Pinpoint the cell where the given text exists, returning its (X, Y) midpoint coordinate. 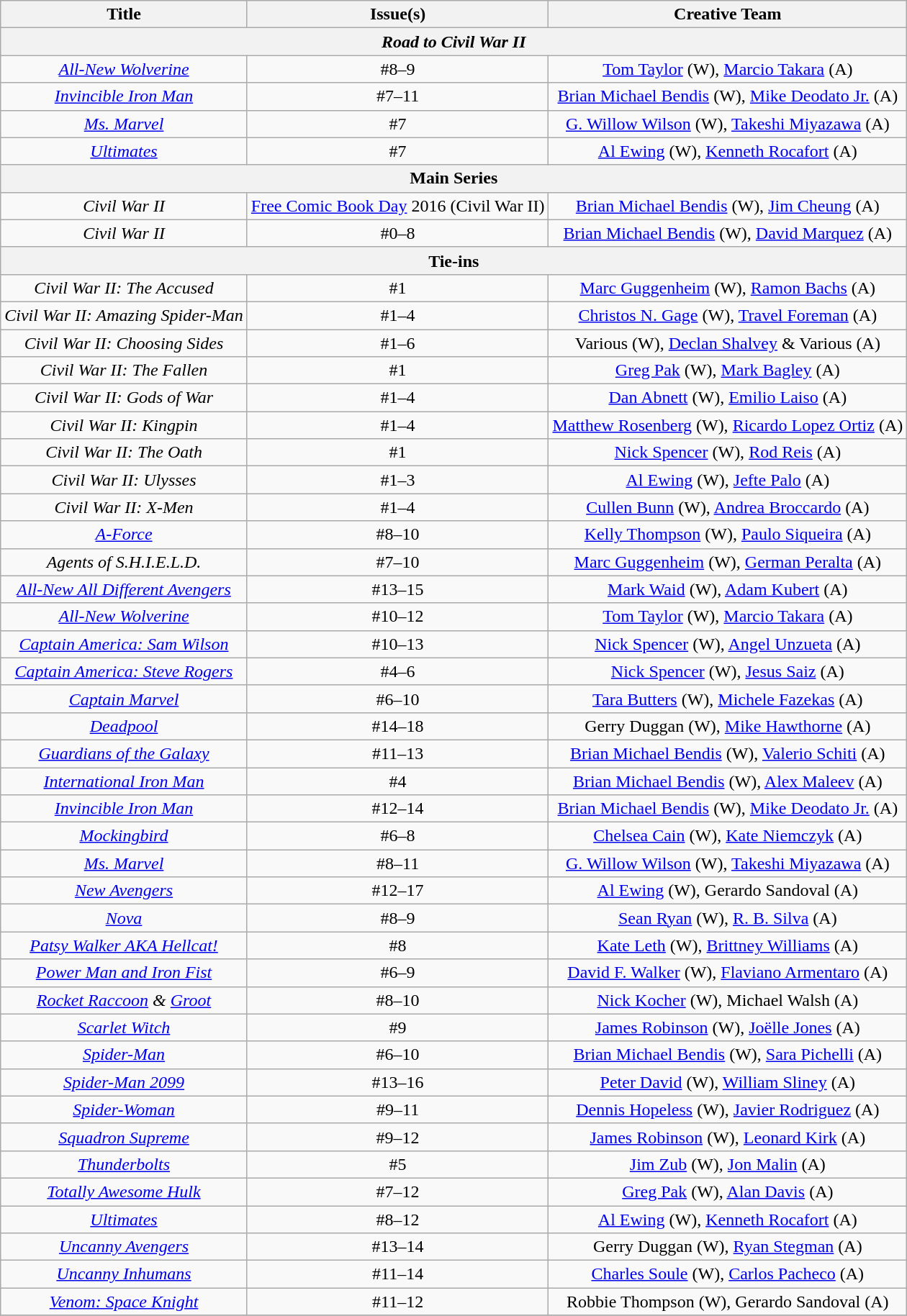
Peter David (W), William Sliney (A) (728, 1082)
Spider-Man 2099 (124, 1082)
#13–15 (397, 589)
#6–9 (397, 973)
Spider-Man (124, 1055)
Scarlet Witch (124, 1027)
#1–3 (397, 480)
#0–8 (397, 233)
Nick Spencer (W), Angel Unzueta (A) (728, 644)
Greg Pak (W), Alan Davis (A) (728, 1192)
Captain America: Steve Rogers (124, 671)
#14–18 (397, 726)
Brian Michael Bendis (W), Jim Cheung (A) (728, 206)
#12–14 (397, 809)
#11–13 (397, 753)
Tie-ins (453, 260)
Civil War II: Gods of War (124, 398)
Captain Marvel (124, 699)
Nova (124, 918)
#11–14 (397, 1274)
Issue(s) (397, 14)
Spider-Woman (124, 1109)
Chelsea Cain (W), Kate Niemczyk (A) (728, 836)
#8–12 (397, 1220)
Thunderbolts (124, 1164)
Kate Leth (W), Brittney Williams (A) (728, 945)
Civil War II: Ulysses (124, 480)
International Iron Man (124, 781)
Marc Guggenheim (W), Ramon Bachs (A) (728, 288)
Totally Awesome Hulk (124, 1192)
#13–16 (397, 1082)
All-New All Different Avengers (124, 589)
Uncanny Avengers (124, 1247)
#13–14 (397, 1247)
#4 (397, 781)
Creative Team (728, 14)
Gerry Duggan (W), Ryan Stegman (A) (728, 1247)
Greg Pak (W), Mark Bagley (A) (728, 371)
Nick Kocher (W), Michael Walsh (A) (728, 1000)
Road to Civil War II (453, 42)
Al Ewing (W), Jefte Palo (A) (728, 480)
#4–6 (397, 671)
#9–11 (397, 1109)
Jim Zub (W), Jon Malin (A) (728, 1164)
Nick Spencer (W), Rod Reis (A) (728, 453)
James Robinson (W), Joëlle Jones (A) (728, 1027)
Robbie Thompson (W), Gerardo Sandoval (A) (728, 1302)
Marc Guggenheim (W), German Peralta (A) (728, 562)
#11–12 (397, 1302)
Captain America: Sam Wilson (124, 644)
Civil War II: X-Men (124, 507)
#8–11 (397, 863)
Title (124, 14)
Cullen Bunn (W), Andrea Broccardo (A) (728, 507)
Mark Waid (W), Adam Kubert (A) (728, 589)
Civil War II: The Oath (124, 453)
Squadron Supreme (124, 1137)
Free Comic Book Day 2016 (Civil War II) (397, 206)
Civil War II: The Fallen (124, 371)
Brian Michael Bendis (W), Alex Maleev (A) (728, 781)
Civil War II: The Accused (124, 288)
#10–13 (397, 644)
Various (W), Declan Shalvey & Various (A) (728, 343)
Christos N. Gage (W), Travel Foreman (A) (728, 315)
#10–12 (397, 617)
Brian Michael Bendis (W), Sara Pichelli (A) (728, 1055)
Civil War II: Amazing Spider-Man (124, 315)
#7–10 (397, 562)
Brian Michael Bendis (W), David Marquez (A) (728, 233)
Dan Abnett (W), Emilio Laiso (A) (728, 398)
Matthew Rosenberg (W), Ricardo Lopez Ortiz (A) (728, 425)
Dennis Hopeless (W), Javier Rodriguez (A) (728, 1109)
David F. Walker (W), Flaviano Armentaro (A) (728, 973)
Kelly Thompson (W), Paulo Siqueira (A) (728, 535)
Venom: Space Knight (124, 1302)
Civil War II: Kingpin (124, 425)
Tara Butters (W), Michele Fazekas (A) (728, 699)
Rocket Raccoon & Groot (124, 1000)
Deadpool (124, 726)
A-Force (124, 535)
James Robinson (W), Leonard Kirk (A) (728, 1137)
Al Ewing (W), Gerardo Sandoval (A) (728, 891)
Brian Michael Bendis (W), Valerio Schiti (A) (728, 753)
Gerry Duggan (W), Mike Hawthorne (A) (728, 726)
Power Man and Iron Fist (124, 973)
#5 (397, 1164)
New Avengers (124, 891)
#1–6 (397, 343)
Uncanny Inhumans (124, 1274)
#7–12 (397, 1192)
Guardians of the Galaxy (124, 753)
#7–11 (397, 96)
#12–17 (397, 891)
#6–8 (397, 836)
Charles Soule (W), Carlos Pacheco (A) (728, 1274)
Patsy Walker AKA Hellcat! (124, 945)
Mockingbird (124, 836)
#9–12 (397, 1137)
Main Series (453, 178)
Civil War II: Choosing Sides (124, 343)
#8 (397, 945)
Nick Spencer (W), Jesus Saiz (A) (728, 671)
Agents of S.H.I.E.L.D. (124, 562)
Sean Ryan (W), R. B. Silva (A) (728, 918)
#9 (397, 1027)
